From the cell containing the given text, extract its center point as (x, y) coordinate. 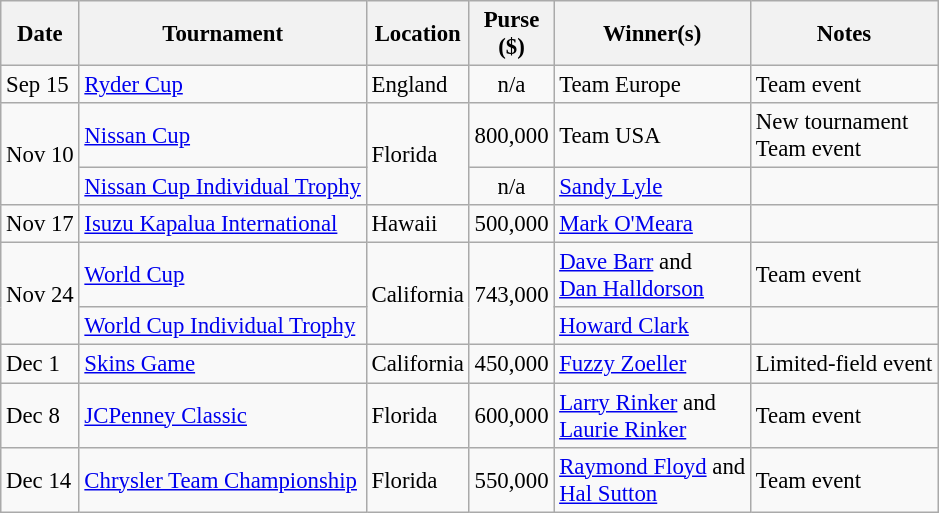
Nissan Cup Individual Trophy (222, 187)
Sep 15 (40, 85)
Limited-field event (844, 364)
Dec 14 (40, 480)
Location (418, 34)
New tournamentTeam event (844, 136)
World Cup Individual Trophy (222, 327)
500,000 (512, 224)
800,000 (512, 136)
Nov 10 (40, 154)
Tournament (222, 34)
Hawaii (418, 224)
550,000 (512, 480)
450,000 (512, 364)
Date (40, 34)
Sandy Lyle (652, 187)
Dec 1 (40, 364)
600,000 (512, 416)
Larry Rinker and Laurie Rinker (652, 416)
Nov 17 (40, 224)
Fuzzy Zoeller (652, 364)
743,000 (512, 294)
Raymond Floyd and Hal Sutton (652, 480)
Team USA (652, 136)
Purse($) (512, 34)
Skins Game (222, 364)
Dec 8 (40, 416)
JCPenney Classic (222, 416)
Nov 24 (40, 294)
England (418, 85)
Ryder Cup (222, 85)
Dave Barr and Dan Halldorson (652, 276)
Howard Clark (652, 327)
Mark O'Meara (652, 224)
Nissan Cup (222, 136)
Chrysler Team Championship (222, 480)
Notes (844, 34)
Team Europe (652, 85)
Winner(s) (652, 34)
World Cup (222, 276)
Isuzu Kapalua International (222, 224)
